Output the [x, y] coordinate of the center of the cell containing the given text.  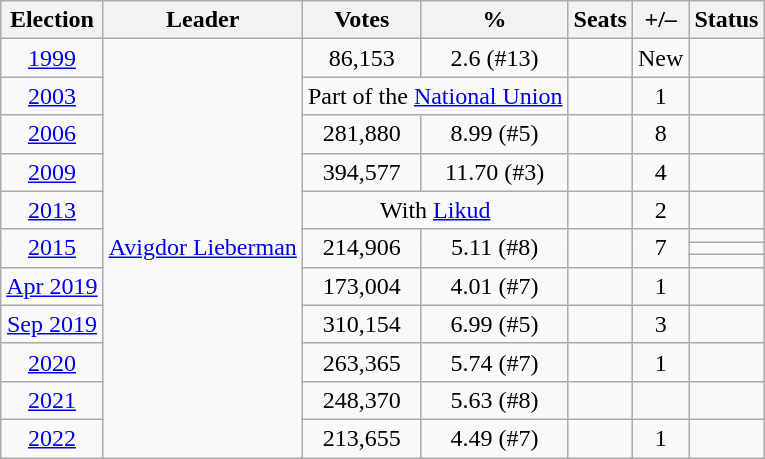
2.6 (#13) [494, 58]
2 [660, 210]
Avigdor Lieberman [202, 248]
Sep 2019 [52, 324]
Votes [362, 20]
4.01 (#7) [494, 286]
2015 [52, 248]
11.70 (#3) [494, 172]
8 [660, 134]
5.74 (#7) [494, 362]
310,154 [362, 324]
Election [52, 20]
Seats [600, 20]
+/– [660, 20]
8.99 (#5) [494, 134]
2003 [52, 96]
5.63 (#8) [494, 400]
2009 [52, 172]
With Likud [435, 210]
Leader [202, 20]
281,880 [362, 134]
New [660, 58]
213,655 [362, 438]
Part of the National Union [435, 96]
394,577 [362, 172]
2006 [52, 134]
2020 [52, 362]
% [494, 20]
Apr 2019 [52, 286]
3 [660, 324]
173,004 [362, 286]
214,906 [362, 248]
7 [660, 248]
5.11 (#8) [494, 248]
86,153 [362, 58]
1999 [52, 58]
Status [726, 20]
2022 [52, 438]
2021 [52, 400]
248,370 [362, 400]
2013 [52, 210]
4.49 (#7) [494, 438]
6.99 (#5) [494, 324]
263,365 [362, 362]
4 [660, 172]
